Detect which cell encompasses the target text, then output its [x, y] center coordinate. 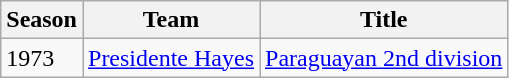
Presidente Hayes [170, 58]
Season [42, 20]
Team [170, 20]
Title [384, 20]
1973 [42, 58]
Paraguayan 2nd division [384, 58]
